Find where the given text appears and provide that cell's center as [X, Y] coordinate. 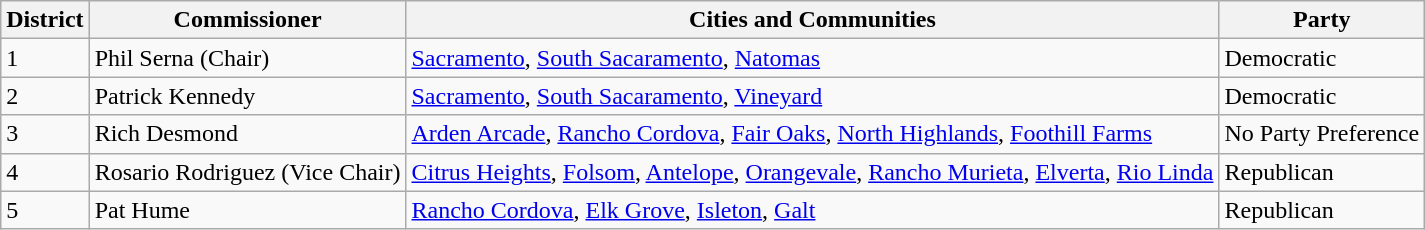
District [45, 20]
Party [1322, 20]
Sacramento, South Sacaramento, Vineyard [812, 96]
4 [45, 172]
Rosario Rodriguez (Vice Chair) [248, 172]
Citrus Heights, Folsom, Antelope, Orangevale, Rancho Murieta, Elverta, Rio Linda [812, 172]
Cities and Communities [812, 20]
No Party Preference [1322, 134]
Phil Serna (Chair) [248, 58]
Arden Arcade, Rancho Cordova, Fair Oaks, North Highlands, Foothill Farms [812, 134]
Patrick Kennedy [248, 96]
Rich Desmond [248, 134]
Commissioner [248, 20]
3 [45, 134]
2 [45, 96]
1 [45, 58]
Rancho Cordova, Elk Grove, Isleton, Galt [812, 210]
Pat Hume [248, 210]
Sacramento, South Sacaramento, Natomas [812, 58]
5 [45, 210]
